Detect which cell encompasses the target text, then output its [x, y] center coordinate. 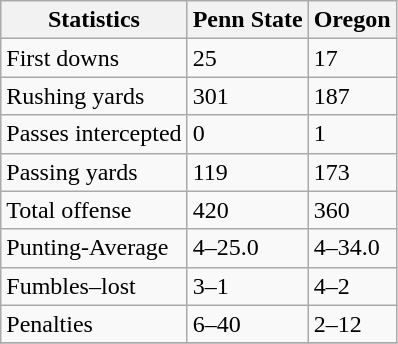
17 [352, 58]
301 [248, 96]
4–2 [352, 286]
Total offense [94, 210]
6–40 [248, 324]
2–12 [352, 324]
First downs [94, 58]
3–1 [248, 286]
Passes intercepted [94, 134]
Statistics [94, 20]
187 [352, 96]
Fumbles–lost [94, 286]
4–34.0 [352, 248]
Penalties [94, 324]
Passing yards [94, 172]
Oregon [352, 20]
360 [352, 210]
25 [248, 58]
1 [352, 134]
173 [352, 172]
Rushing yards [94, 96]
Penn State [248, 20]
119 [248, 172]
4–25.0 [248, 248]
420 [248, 210]
0 [248, 134]
Punting-Average [94, 248]
